Scan for the cell matching the given text and deliver its [x, y] coordinate at center. 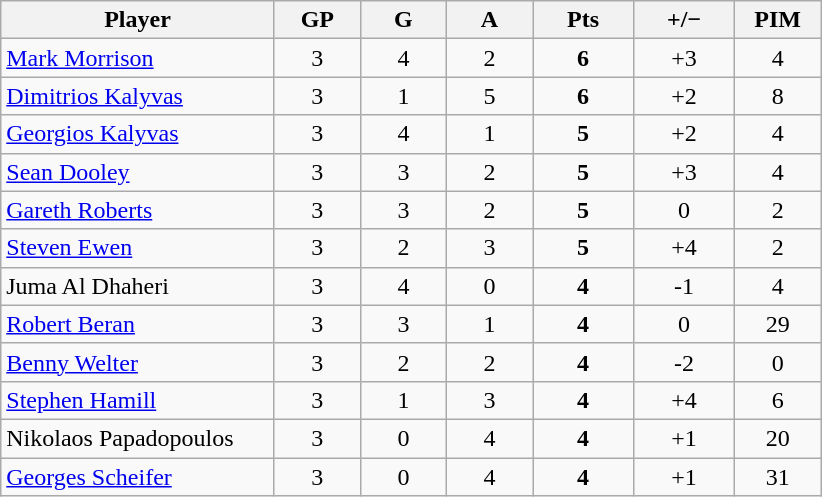
-2 [684, 362]
Nikolaos Papadopoulos [138, 438]
29 [778, 324]
Robert Beran [138, 324]
+/− [684, 20]
Sean Dooley [138, 172]
Gareth Roberts [138, 210]
Mark Morrison [138, 58]
-1 [684, 286]
Georgios Kalyvas [138, 134]
Juma Al Dhaheri [138, 286]
Dimitrios Kalyvas [138, 96]
Benny Welter [138, 362]
20 [778, 438]
PIM [778, 20]
Steven Ewen [138, 248]
31 [778, 477]
Georges Scheifer [138, 477]
Pts [582, 20]
Player [138, 20]
8 [778, 96]
GP [317, 20]
A [489, 20]
Stephen Hamill [138, 400]
G [403, 20]
